Locate the cell with the specified text and output its (X, Y) center coordinate. 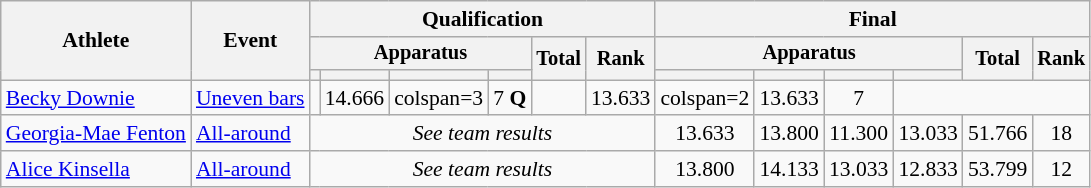
12 (1061, 169)
Event (250, 40)
14.133 (788, 169)
53.799 (998, 169)
Final (872, 19)
14.666 (354, 98)
colspan=3 (438, 98)
18 (1061, 134)
Alice Kinsella (96, 169)
51.766 (998, 134)
Qualification (483, 19)
Becky Downie (96, 98)
Athlete (96, 40)
7 (858, 98)
colspan=2 (704, 98)
Georgia-Mae Fenton (96, 134)
Uneven bars (250, 98)
7 Q (510, 98)
12.833 (928, 169)
11.300 (858, 134)
